Find where the given text appears and provide that cell's center as (x, y) coordinate. 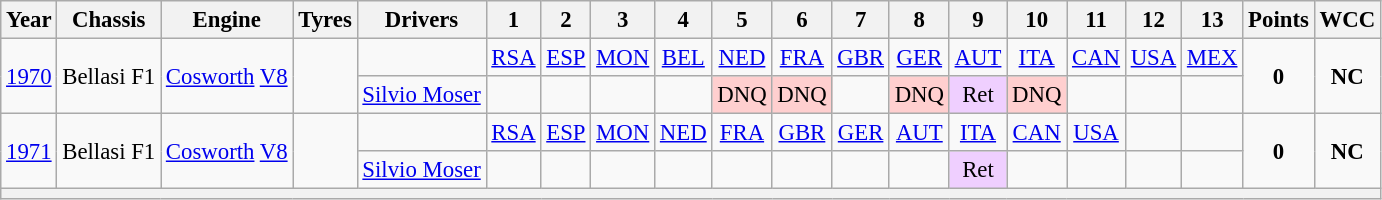
1 (514, 20)
7 (860, 20)
9 (978, 20)
Drivers (422, 20)
Points (1278, 20)
WCC (1347, 20)
8 (919, 20)
10 (1037, 20)
1971 (29, 152)
13 (1212, 20)
Chassis (109, 20)
3 (623, 20)
12 (1153, 20)
11 (1096, 20)
1970 (29, 76)
6 (802, 20)
BEL (684, 58)
Year (29, 20)
4 (684, 20)
2 (566, 20)
MEX (1212, 58)
5 (742, 20)
Tyres (325, 20)
Engine (227, 20)
